Output the [x, y] coordinate of the center of the cell containing the given text.  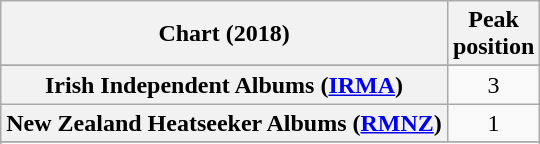
Chart (2018) [224, 34]
1 [493, 123]
Irish Independent Albums (IRMA) [224, 85]
Peakposition [493, 34]
3 [493, 85]
New Zealand Heatseeker Albums (RMNZ) [224, 123]
